Output the [X, Y] coordinate of the center of the cell containing the given text.  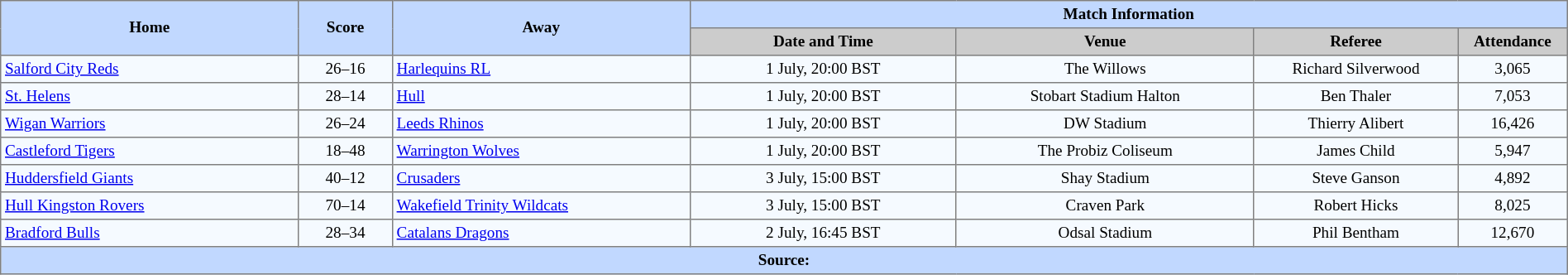
12,670 [1513, 234]
Catalans Dragons [541, 234]
Craven Park [1105, 205]
Harlequins RL [541, 70]
Leeds Rhinos [541, 124]
Steve Ganson [1355, 179]
Score [346, 28]
Wigan Warriors [150, 124]
Huddersfield Giants [150, 179]
26–24 [346, 124]
Thierry Alibert [1355, 124]
Salford City Reds [150, 70]
8,025 [1513, 205]
Venue [1105, 41]
Robert Hicks [1355, 205]
70–14 [346, 205]
Ben Thaler [1355, 96]
The Willows [1105, 70]
5,947 [1513, 151]
Hull [541, 96]
2 July, 16:45 BST [823, 234]
16,426 [1513, 124]
Shay Stadium [1105, 179]
Stobart Stadium Halton [1105, 96]
Hull Kingston Rovers [150, 205]
Referee [1355, 41]
Warrington Wolves [541, 151]
Phil Bentham [1355, 234]
Date and Time [823, 41]
28–34 [346, 234]
Away [541, 28]
Match Information [1128, 15]
St. Helens [150, 96]
James Child [1355, 151]
26–16 [346, 70]
4,892 [1513, 179]
The Probiz Coliseum [1105, 151]
DW Stadium [1105, 124]
Home [150, 28]
Castleford Tigers [150, 151]
28–14 [346, 96]
7,053 [1513, 96]
Crusaders [541, 179]
Bradford Bulls [150, 234]
Richard Silverwood [1355, 70]
3,065 [1513, 70]
Wakefield Trinity Wildcats [541, 205]
Odsal Stadium [1105, 234]
Source: [784, 260]
40–12 [346, 179]
18–48 [346, 151]
Attendance [1513, 41]
